Extract the [X, Y] coordinate from the center of the cell holding the provided text.  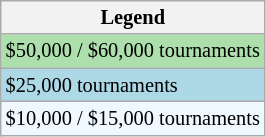
$25,000 tournaments [133, 85]
$50,000 / $60,000 tournaments [133, 51]
$10,000 / $15,000 tournaments [133, 118]
Legend [133, 17]
